For the text-containing cell, return its midpoint in (x, y) coordinate format. 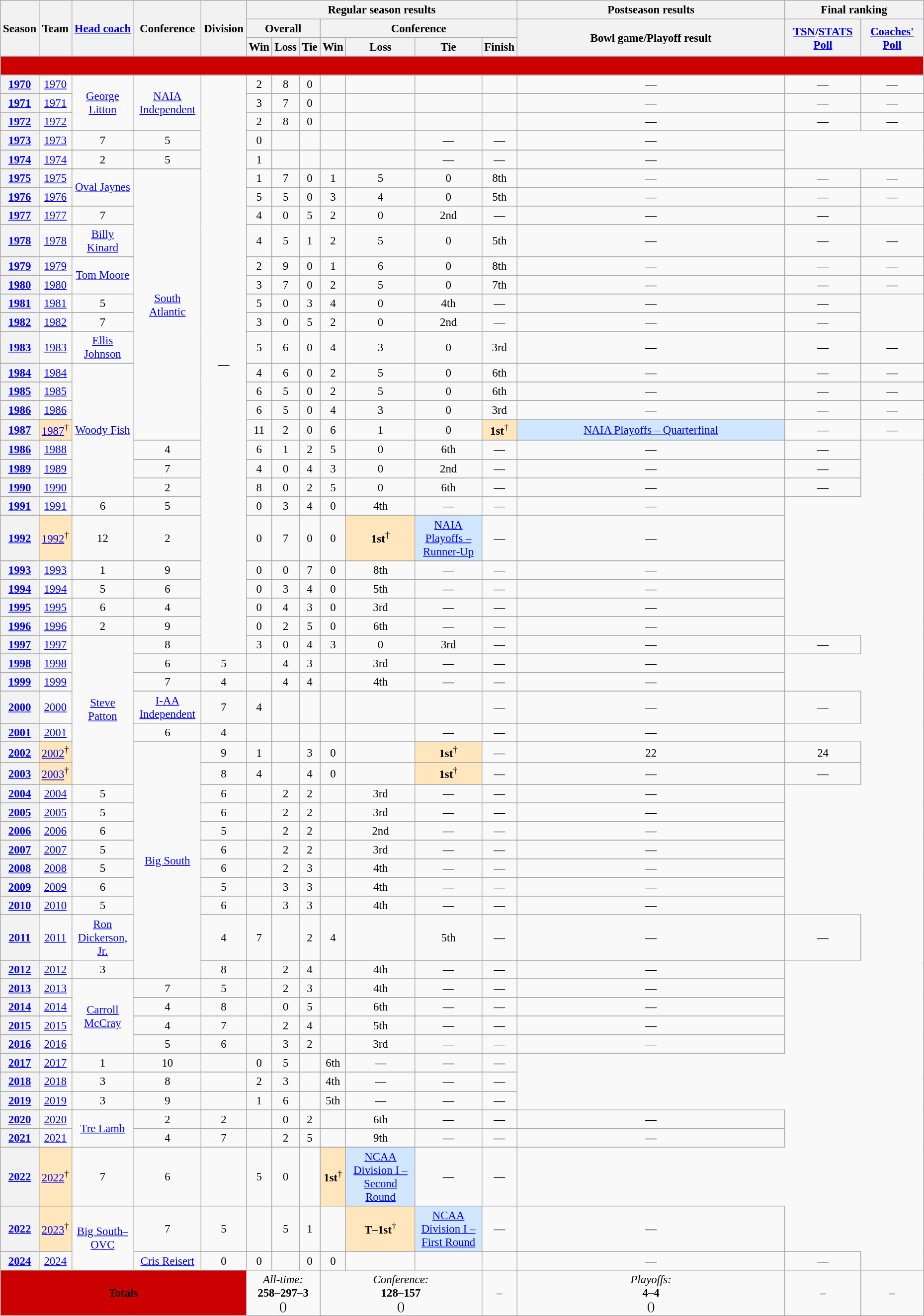
Regular season results (382, 10)
2022† (55, 1176)
Final ranking (854, 10)
1987 (20, 430)
NCAA Division I – Second Round (381, 1176)
10 (168, 1063)
12 (102, 538)
2023† (55, 1229)
Tom Moore (102, 275)
1987† (55, 430)
Conference:128–157() (401, 1293)
Carroll McCray (102, 1016)
Big South–OVC (102, 1238)
Season (20, 29)
24 (823, 753)
Oval Jaynes (102, 187)
Playoffs:4–4() (651, 1293)
2002† (55, 753)
NAIA Independent (168, 103)
NAIA Playoffs – Quarterfinal (651, 430)
South Atlantic (168, 304)
Bowl game/Playoff result (651, 38)
T–1st† (381, 1229)
Tre Lamb (102, 1129)
1992 (20, 538)
2002 (20, 753)
9th (381, 1138)
Team (55, 29)
11 (259, 430)
Overall (283, 29)
Division (224, 29)
NAIA Playoffs – Runner-Up (448, 538)
I-AA Independent (168, 707)
Steve Patton (102, 709)
NCAA Division I – First Round (448, 1229)
Postseason results (651, 10)
Totals (123, 1293)
TSN/STATS Poll (823, 38)
7th (499, 285)
Billy Kinard (102, 240)
Coaches' Poll (892, 38)
Finish (499, 47)
22 (651, 753)
Ellis Johnson (102, 348)
All-time:258–297–3() (283, 1293)
Woody Fish (102, 430)
George Litton (102, 103)
Big South (168, 860)
Cris Reisert (168, 1261)
Gardner–Webb Runnin' Bulldogs (462, 66)
Ron Dickerson, Jr. (102, 937)
2003 (20, 774)
Head coach (102, 29)
1988 (55, 450)
1992† (55, 538)
2003† (55, 774)
